From the cell containing the given text, extract its center point as (x, y) coordinate. 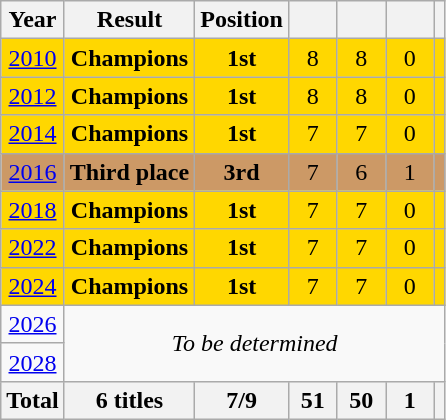
2016 (33, 172)
Total (33, 400)
2014 (33, 134)
51 (312, 400)
50 (362, 400)
Third place (129, 172)
To be determined (254, 343)
3rd (242, 172)
2010 (33, 58)
2028 (33, 362)
2012 (33, 96)
2024 (33, 286)
Position (242, 20)
7/9 (242, 400)
6 titles (129, 400)
2018 (33, 210)
2022 (33, 248)
Year (33, 20)
2026 (33, 324)
Result (129, 20)
6 (362, 172)
